Identify which cell holds the provided text, then report its [X, Y] central coordinate. 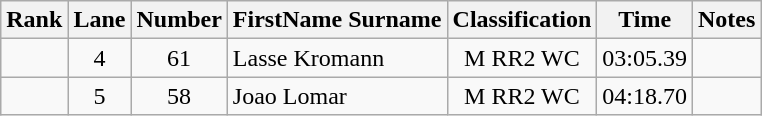
Classification [522, 20]
Lasse Kromann [337, 58]
Rank [34, 20]
Joao Lomar [337, 96]
4 [100, 58]
Notes [727, 20]
Lane [100, 20]
Time [645, 20]
58 [179, 96]
03:05.39 [645, 58]
61 [179, 58]
Number [179, 20]
5 [100, 96]
FirstName Surname [337, 20]
04:18.70 [645, 96]
